Provide the [X, Y] coordinate of the cell's center where the given text is located.  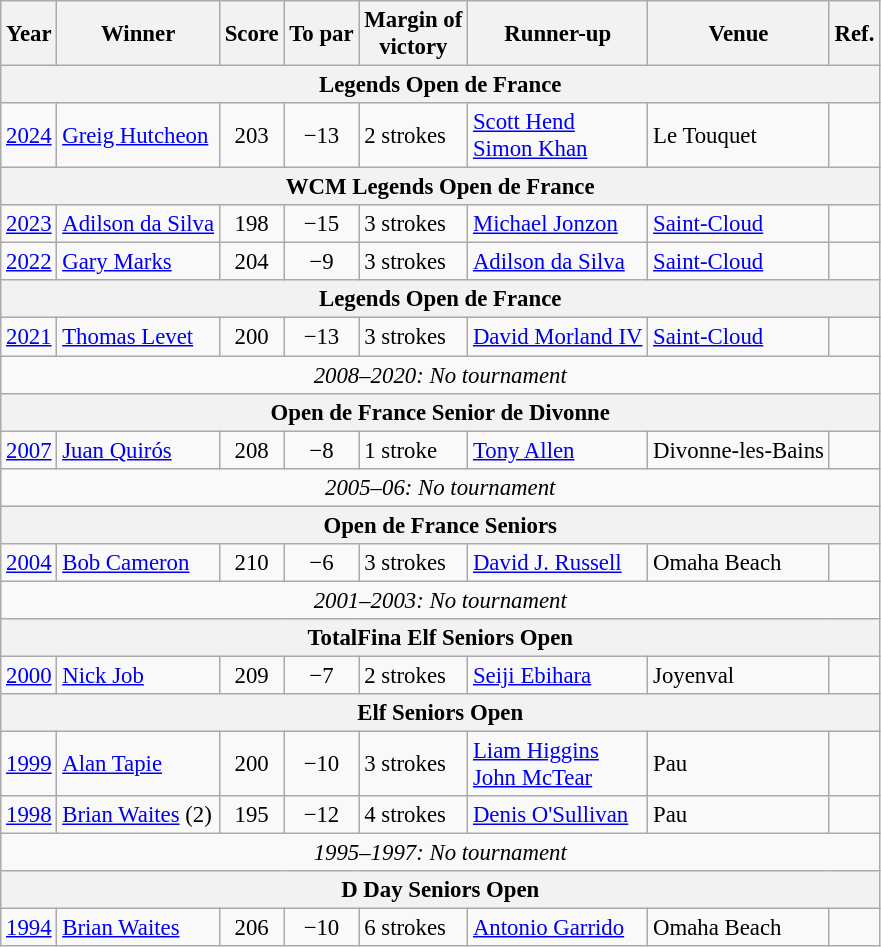
Runner-up [558, 34]
−8 [322, 450]
WCM Legends Open de France [440, 187]
Open de France Seniors [440, 525]
209 [252, 675]
Denis O'Sullivan [558, 815]
Brian Waites [138, 928]
Greig Hutcheon [138, 136]
1999 [29, 764]
Winner [138, 34]
Divonne-les-Bains [738, 450]
208 [252, 450]
Thomas Levet [138, 337]
Scott Hend Simon Khan [558, 136]
Brian Waites (2) [138, 815]
6 strokes [414, 928]
Open de France Senior de Divonne [440, 412]
2008–2020: No tournament [440, 375]
204 [252, 262]
2005–06: No tournament [440, 487]
Liam Higgins John McTear [558, 764]
2000 [29, 675]
203 [252, 136]
1994 [29, 928]
2007 [29, 450]
Nick Job [138, 675]
198 [252, 224]
−9 [322, 262]
−7 [322, 675]
206 [252, 928]
Bob Cameron [138, 563]
Le Touquet [738, 136]
Gary Marks [138, 262]
2024 [29, 136]
Alan Tapie [138, 764]
David J. Russell [558, 563]
−12 [322, 815]
Tony Allen [558, 450]
1998 [29, 815]
2021 [29, 337]
Elf Seniors Open [440, 713]
2001–2003: No tournament [440, 600]
Margin ofvictory [414, 34]
2004 [29, 563]
2022 [29, 262]
Antonio Garrido [558, 928]
−6 [322, 563]
Year [29, 34]
D Day Seniors Open [440, 890]
2023 [29, 224]
1 stroke [414, 450]
Michael Jonzon [558, 224]
4 strokes [414, 815]
Venue [738, 34]
Joyenval [738, 675]
TotalFina Elf Seniors Open [440, 638]
Score [252, 34]
210 [252, 563]
To par [322, 34]
−15 [322, 224]
Seiji Ebihara [558, 675]
Juan Quirós [138, 450]
195 [252, 815]
1995–1997: No tournament [440, 853]
Ref. [854, 34]
David Morland IV [558, 337]
